Detect which cell encompasses the target text, then output its [X, Y] center coordinate. 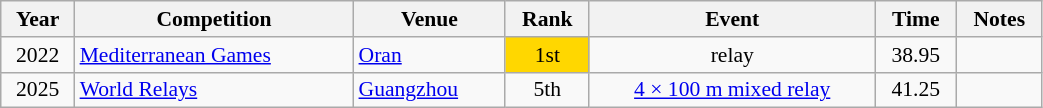
Mediterranean Games [214, 55]
relay [732, 55]
World Relays [214, 90]
41.25 [916, 90]
Oran [430, 55]
Notes [999, 19]
Competition [214, 19]
Venue [430, 19]
Event [732, 19]
5th [547, 90]
Year [38, 19]
Time [916, 19]
Guangzhou [430, 90]
Rank [547, 19]
38.95 [916, 55]
2022 [38, 55]
4 × 100 m mixed relay [732, 90]
1st [547, 55]
2025 [38, 90]
